Determine the (X, Y) coordinate at the center of the cell enclosing the given text.  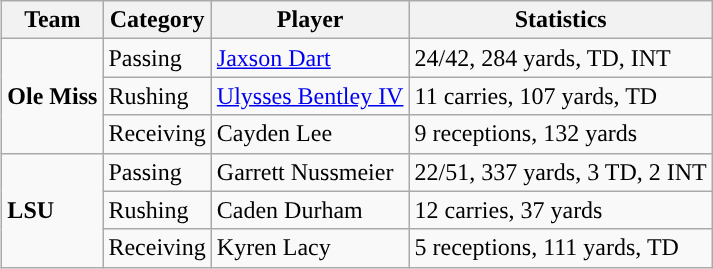
Player (310, 20)
Cayden Lee (310, 134)
Jaxson Dart (310, 58)
Kyren Lacy (310, 248)
22/51, 337 yards, 3 TD, 2 INT (560, 172)
LSU (52, 210)
Statistics (560, 20)
Garrett Nussmeier (310, 172)
Ulysses Bentley IV (310, 96)
5 receptions, 111 yards, TD (560, 248)
Team (52, 20)
11 carries, 107 yards, TD (560, 96)
12 carries, 37 yards (560, 210)
Category (157, 20)
9 receptions, 132 yards (560, 134)
Caden Durham (310, 210)
Ole Miss (52, 96)
24/42, 284 yards, TD, INT (560, 58)
